From the cell containing the given text, extract its center point as (x, y) coordinate. 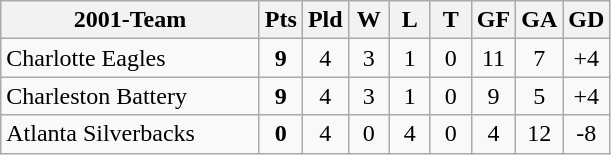
-8 (586, 134)
GD (586, 20)
Pld (325, 20)
Charleston Battery (130, 96)
L (410, 20)
Charlotte Eagles (130, 58)
T (450, 20)
11 (493, 58)
7 (540, 58)
2001-Team (130, 20)
Atlanta Silverbacks (130, 134)
Pts (280, 20)
5 (540, 96)
GA (540, 20)
W (368, 20)
12 (540, 134)
GF (493, 20)
